Identify which cell holds the provided text, then report its (X, Y) central coordinate. 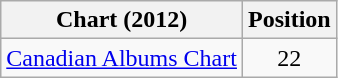
Position (289, 20)
22 (289, 58)
Chart (2012) (122, 20)
Canadian Albums Chart (122, 58)
